Pinpoint the cell where the given text exists, returning its [x, y] midpoint coordinate. 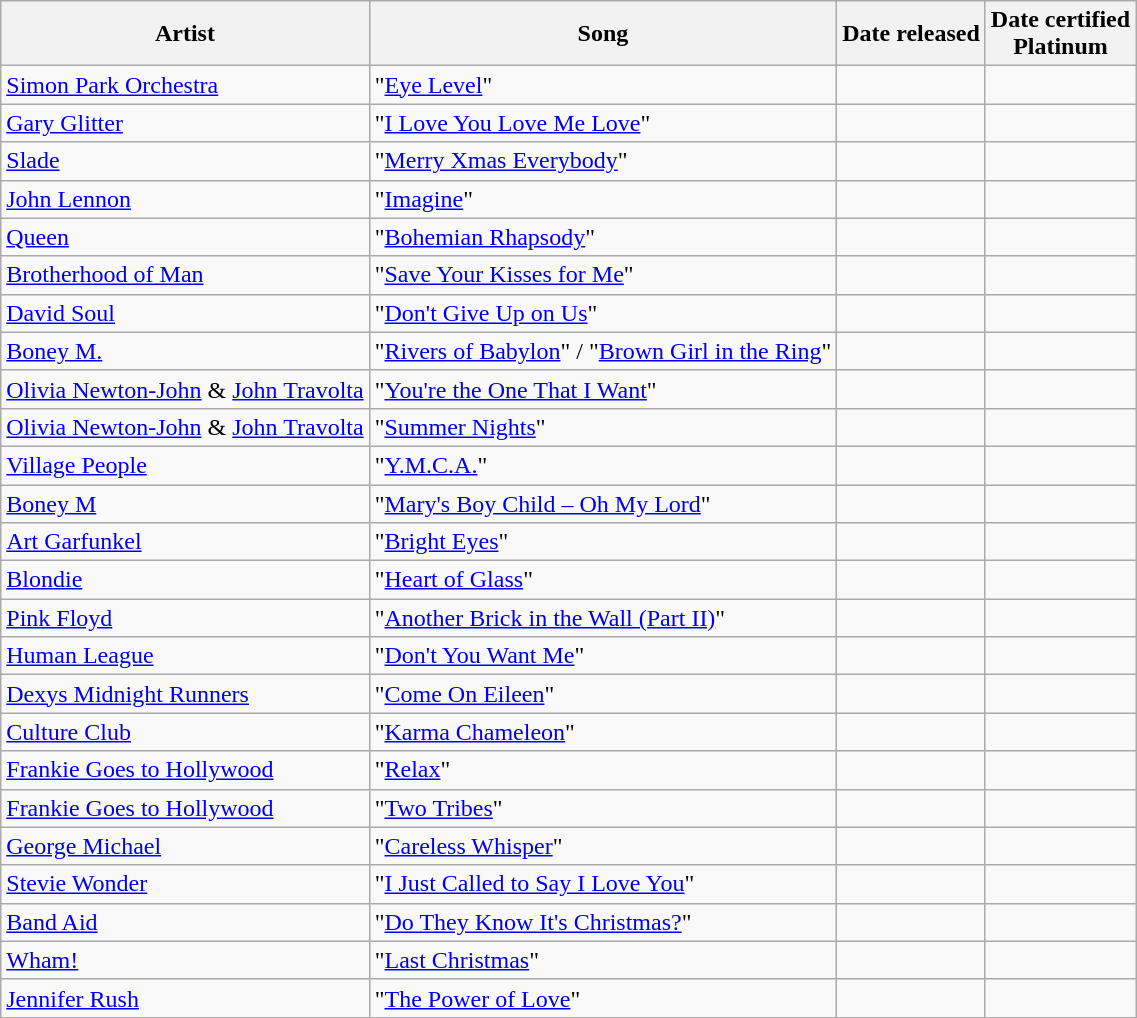
"Careless Whisper" [603, 846]
Art Garfunkel [185, 542]
Song [603, 34]
Slade [185, 161]
Boney M. [185, 351]
"Last Christmas" [603, 960]
"Mary's Boy Child – Oh My Lord" [603, 503]
"Two Tribes" [603, 808]
Jennifer Rush [185, 998]
Artist [185, 34]
"You're the One That I Want" [603, 389]
"Heart of Glass" [603, 580]
"Merry Xmas Everybody" [603, 161]
Stevie Wonder [185, 884]
"The Power of Love" [603, 998]
Brotherhood of Man [185, 275]
"Y.M.C.A." [603, 465]
David Soul [185, 313]
"Bright Eyes" [603, 542]
Blondie [185, 580]
"I Love You Love Me Love" [603, 123]
"I Just Called to Say I Love You" [603, 884]
"Imagine" [603, 199]
Dexys Midnight Runners [185, 694]
Queen [185, 237]
"Don't Give Up on Us" [603, 313]
"Summer Nights" [603, 427]
Band Aid [185, 922]
George Michael [185, 846]
"Another Brick in the Wall (Part II)" [603, 618]
"Bohemian Rhapsody" [603, 237]
"Save Your Kisses for Me" [603, 275]
"Don't You Want Me" [603, 656]
Gary Glitter [185, 123]
Date certifiedPlatinum [1060, 34]
"Relax" [603, 770]
John Lennon [185, 199]
Simon Park Orchestra [185, 85]
"Rivers of Babylon" / "Brown Girl in the Ring" [603, 351]
"Karma Chameleon" [603, 732]
Wham! [185, 960]
Culture Club [185, 732]
Village People [185, 465]
"Eye Level" [603, 85]
Human League [185, 656]
Date released [912, 34]
"Do They Know It's Christmas?" [603, 922]
Boney M [185, 503]
"Come On Eileen" [603, 694]
Pink Floyd [185, 618]
